Identify which cell holds the provided text, then report its [x, y] central coordinate. 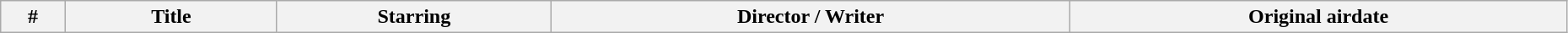
Director / Writer [811, 17]
Starring [413, 17]
# [34, 17]
Title [170, 17]
Original airdate [1318, 17]
